Identify which cell holds the provided text, then report its [X, Y] central coordinate. 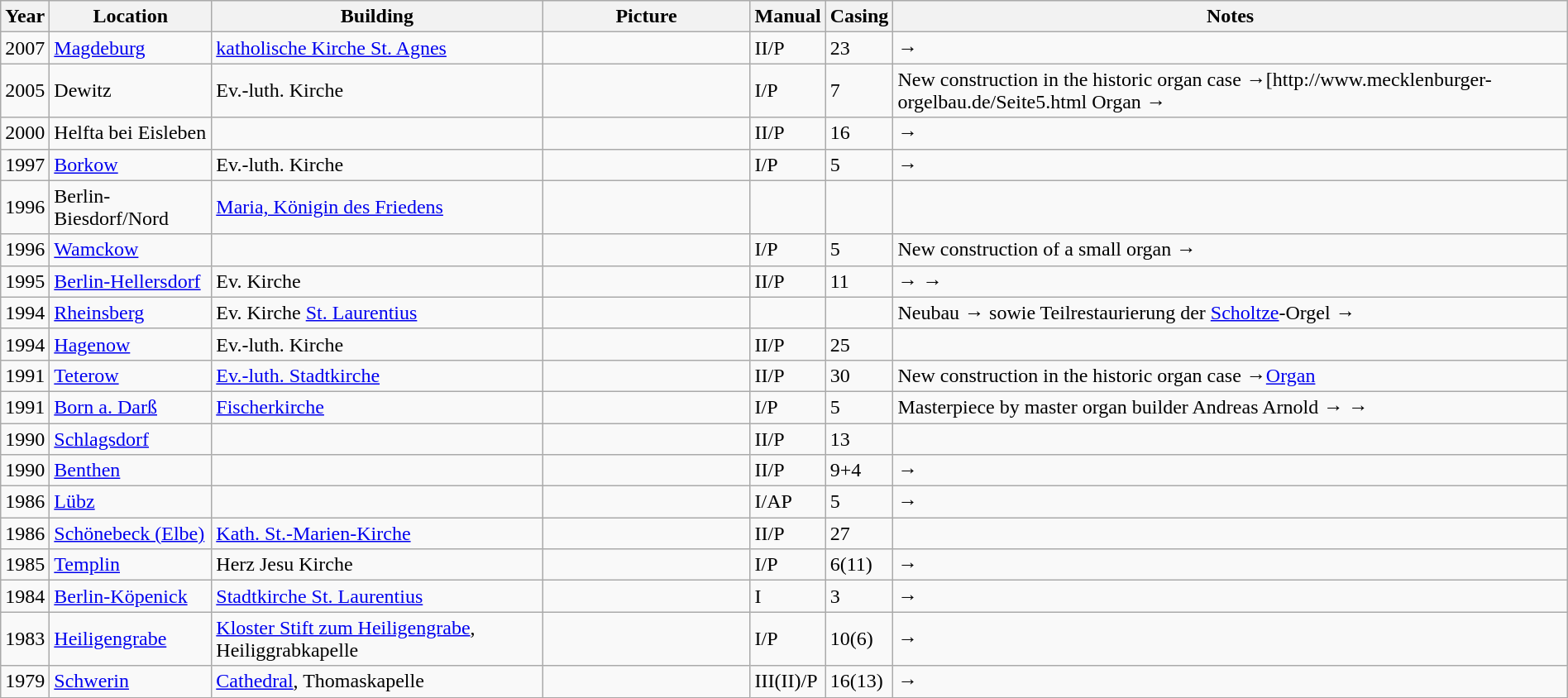
Berlin-Hellersdorf [131, 281]
1995 [25, 281]
11 [859, 281]
Schwerin [131, 681]
Picture [647, 17]
27 [859, 533]
Kath. St.-Marien-Kirche [377, 533]
Born a. Darß [131, 407]
Benthen [131, 471]
23 [859, 48]
Heiligengrabe [131, 638]
Manual [787, 17]
16(13) [859, 681]
Rheinsberg [131, 313]
Schönebeck (Elbe) [131, 533]
Teterow [131, 375]
I/AP [787, 502]
Ev.-luth. Stadtkirche [377, 375]
6(11) [859, 565]
Kloster Stift zum Heiligengrabe, Heiliggrabkapelle [377, 638]
Notes [1231, 17]
I [787, 596]
7 [859, 91]
9+4 [859, 471]
New construction of a small organ → [1231, 250]
III(II)/P [787, 681]
10(6) [859, 638]
Berlin-Köpenick [131, 596]
Herz Jesu Kirche [377, 565]
1984 [25, 596]
Neubau → sowie Teilrestaurierung der Scholtze-Orgel → [1231, 313]
katholische Kirche St. Agnes [377, 48]
1979 [25, 681]
Stadtkirche St. Laurentius [377, 596]
Borkow [131, 165]
1983 [25, 638]
Building [377, 17]
→ → [1231, 281]
2007 [25, 48]
Lübz [131, 502]
2005 [25, 91]
Hagenow [131, 344]
Location [131, 17]
Berlin-Biesdorf/Nord [131, 207]
New construction in the historic organ case →Organ [1231, 375]
1985 [25, 565]
13 [859, 439]
2000 [25, 133]
3 [859, 596]
Ev. Kirche [377, 281]
Wamckow [131, 250]
30 [859, 375]
Ev. Kirche St. Laurentius [377, 313]
Masterpiece by master organ builder Andreas Arnold → → [1231, 407]
Fischerkirche [377, 407]
Casing [859, 17]
1997 [25, 165]
New construction in the historic organ case →[http://www.mecklenburger-orgelbau.de/Seite5.html Organ → [1231, 91]
Helfta bei Eisleben [131, 133]
Magdeburg [131, 48]
Dewitz [131, 91]
Year [25, 17]
Templin [131, 565]
Schlagsdorf [131, 439]
Maria, Königin des Friedens [377, 207]
25 [859, 344]
Cathedral, Thomaskapelle [377, 681]
16 [859, 133]
